Detect which cell encompasses the target text, then output its [X, Y] center coordinate. 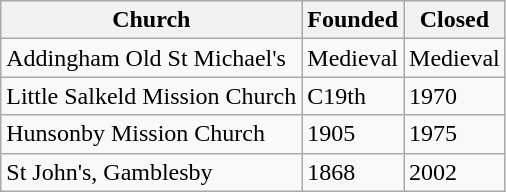
Closed [455, 20]
Addingham Old St Michael's [152, 58]
1970 [455, 96]
Little Salkeld Mission Church [152, 96]
Hunsonby Mission Church [152, 134]
2002 [455, 172]
1975 [455, 134]
Church [152, 20]
C19th [353, 96]
Founded [353, 20]
1905 [353, 134]
St John's, Gamblesby [152, 172]
1868 [353, 172]
